Return (x, y) of the center of cell containing provided text 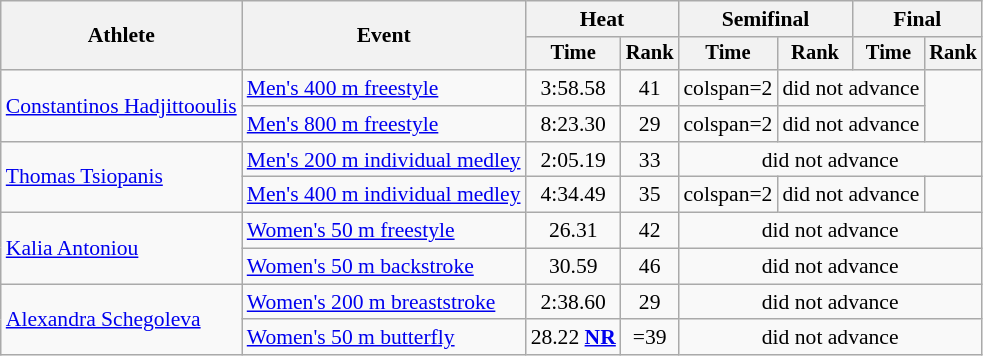
=39 (650, 338)
Constantinos Hadjittooulis (122, 106)
3:58.58 (574, 88)
Women's 50 m butterfly (384, 338)
Heat (602, 19)
35 (650, 195)
Athlete (122, 36)
Women's 50 m freestyle (384, 231)
46 (650, 267)
Kalia Antoniou (122, 248)
4:34.49 (574, 195)
8:23.30 (574, 124)
28.22 NR (574, 338)
41 (650, 88)
Men's 400 m individual medley (384, 195)
33 (650, 160)
26.31 (574, 231)
2:05.19 (574, 160)
2:38.60 (574, 302)
Men's 200 m individual medley (384, 160)
30.59 (574, 267)
Men's 800 m freestyle (384, 124)
Final (918, 19)
Men's 400 m freestyle (384, 88)
Event (384, 36)
Women's 200 m breaststroke (384, 302)
Alexandra Schegoleva (122, 320)
Semifinal (765, 19)
Thomas Tsiopanis (122, 178)
42 (650, 231)
Women's 50 m backstroke (384, 267)
